Determine the [x, y] coordinate at the center of the cell enclosing the given text.  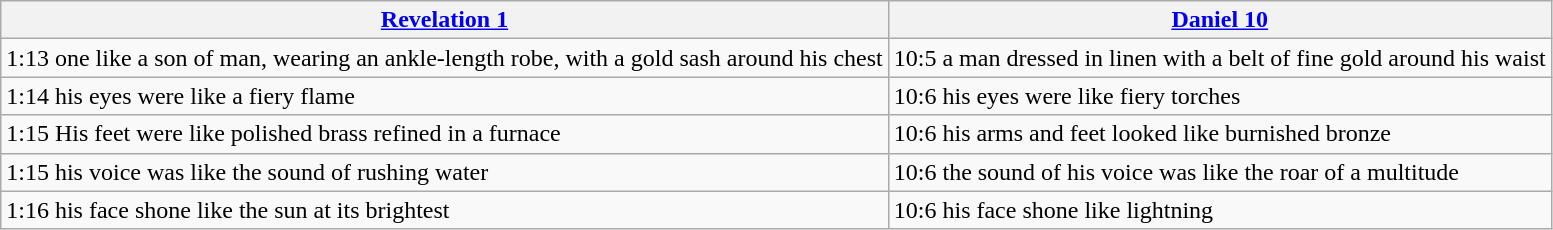
Daniel 10 [1220, 20]
10:5 a man dressed in linen with a belt of fine gold around his waist [1220, 58]
Revelation 1 [445, 20]
1:13 one like a son of man, wearing an ankle-length robe, with a gold sash around his chest [445, 58]
10:6 his eyes were like fiery torches [1220, 96]
1:15 his voice was like the sound of rushing water [445, 172]
10:6 the sound of his voice was like the roar of a multitude [1220, 172]
1:16 his face shone like the sun at its brightest [445, 210]
10:6 his arms and feet looked like burnished bronze [1220, 134]
10:6 his face shone like lightning [1220, 210]
1:15 His feet were like polished brass refined in a furnace [445, 134]
1:14 his eyes were like a fiery flame [445, 96]
